Extract the [x, y] coordinate from the center of the cell holding the provided text.  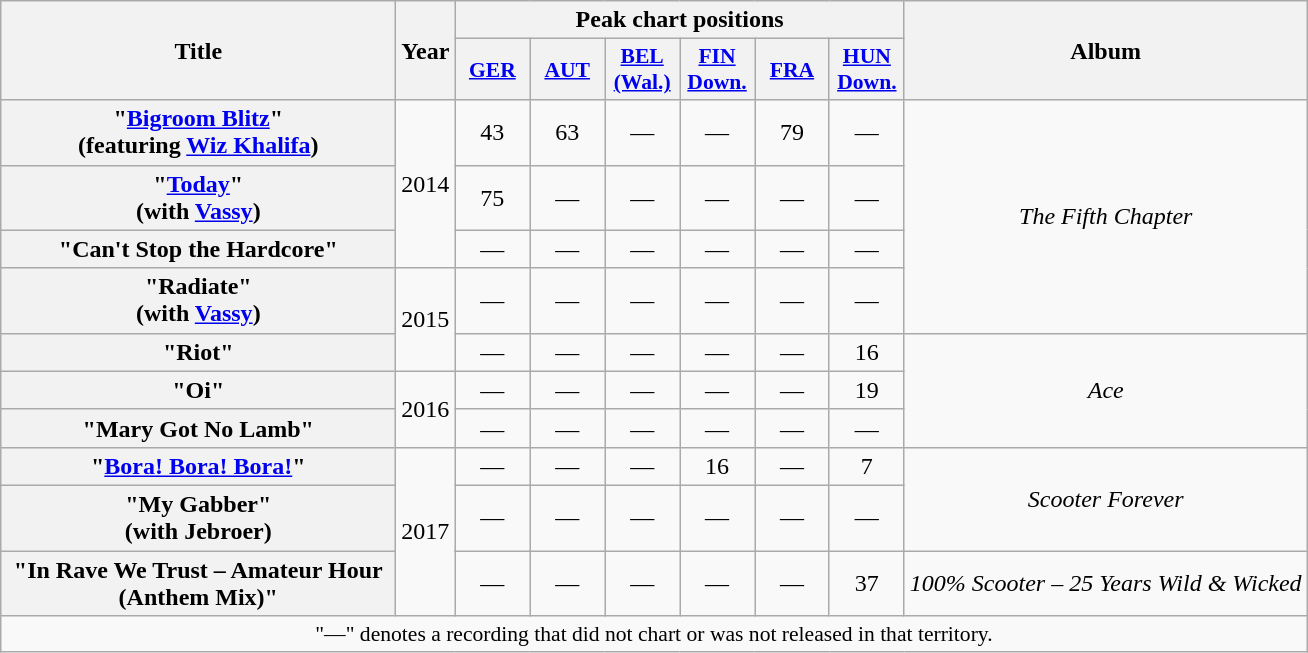
2017 [426, 531]
"Today"(with Vassy) [198, 198]
AUT [568, 70]
"Radiate"(with Vassy) [198, 300]
HUN Down. [866, 70]
Year [426, 50]
"Bora! Bora! Bora!" [198, 466]
Album [1106, 50]
The Fifth Chapter [1106, 216]
37 [866, 582]
43 [492, 132]
Peak chart positions [680, 20]
100% Scooter – 25 Years Wild & Wicked [1106, 582]
Ace [1106, 390]
63 [568, 132]
Title [198, 50]
75 [492, 198]
"My Gabber"(with Jebroer) [198, 518]
GER [492, 70]
2015 [426, 320]
"In Rave We Trust – Amateur Hour (Anthem Mix)" [198, 582]
19 [866, 390]
BEL(Wal.) [642, 70]
Scooter Forever [1106, 498]
7 [866, 466]
"Bigroom Blitz"(featuring Wiz Khalifa) [198, 132]
"Oi" [198, 390]
"—" denotes a recording that did not chart or was not released in that territory. [654, 634]
"Riot" [198, 352]
2014 [426, 184]
2016 [426, 409]
79 [792, 132]
FIN Down. [718, 70]
"Mary Got No Lamb" [198, 428]
FRA [792, 70]
"Can't Stop the Hardcore" [198, 249]
